From the cell containing the given text, extract its center point as [X, Y] coordinate. 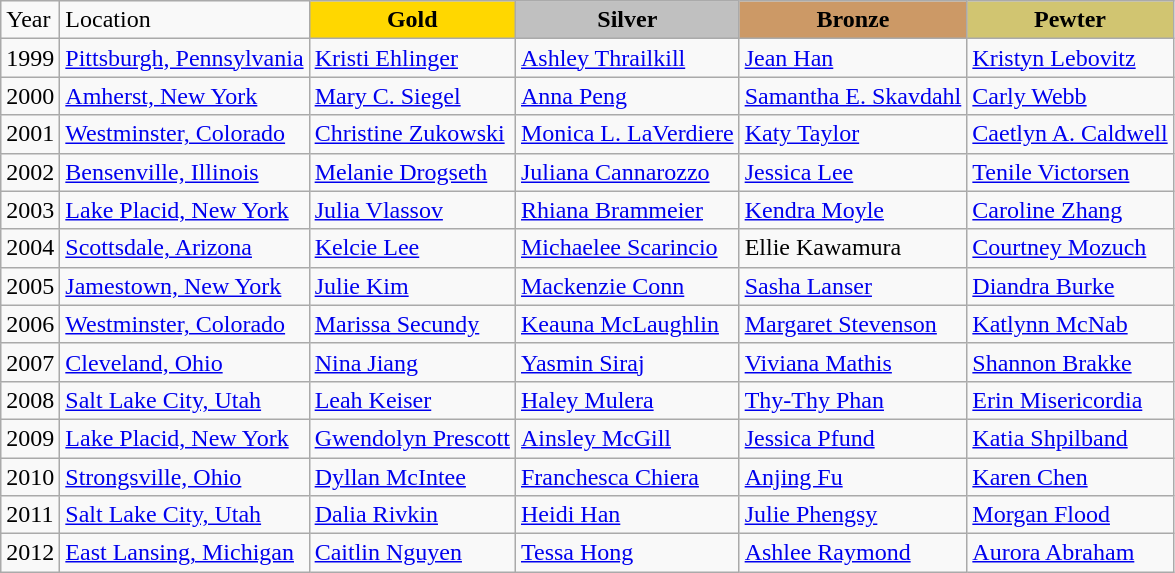
Morgan Flood [1070, 515]
Yasmin Siraj [627, 362]
Christine Zukowski [412, 134]
Cleveland, Ohio [184, 362]
2007 [30, 362]
2005 [30, 286]
Anna Peng [627, 96]
Caetlyn A. Caldwell [1070, 134]
2001 [30, 134]
Karen Chen [1070, 477]
Diandra Burke [1070, 286]
Margaret Stevenson [853, 324]
East Lansing, Michigan [184, 553]
Thy-Thy Phan [853, 400]
Julie Phengsy [853, 515]
Nina Jiang [412, 362]
Pewter [1070, 20]
Bensenville, Illinois [184, 172]
Ainsley McGill [627, 438]
Melanie Drogseth [412, 172]
Aurora Abraham [1070, 553]
Julia Vlassov [412, 210]
Monica L. LaVerdiere [627, 134]
2009 [30, 438]
Kristi Ehlinger [412, 58]
Franchesca Chiera [627, 477]
Jamestown, New York [184, 286]
Dalia Rivkin [412, 515]
Caroline Zhang [1070, 210]
2003 [30, 210]
Year [30, 20]
Tenile Victorsen [1070, 172]
Amherst, New York [184, 96]
2004 [30, 248]
Samantha E. Skavdahl [853, 96]
Keauna McLaughlin [627, 324]
Scottsdale, Arizona [184, 248]
2008 [30, 400]
Michaelee Scarincio [627, 248]
Viviana Mathis [853, 362]
Caitlin Nguyen [412, 553]
Carly Webb [1070, 96]
Ellie Kawamura [853, 248]
Juliana Cannarozzo [627, 172]
Kelcie Lee [412, 248]
Heidi Han [627, 515]
Shannon Brakke [1070, 362]
Bronze [853, 20]
Mackenzie Conn [627, 286]
Leah Keiser [412, 400]
Kristyn Lebovitz [1070, 58]
Silver [627, 20]
Mary C. Siegel [412, 96]
Jessica Pfund [853, 438]
Dyllan McIntee [412, 477]
Katy Taylor [853, 134]
Katia Shpilband [1070, 438]
Strongsville, Ohio [184, 477]
Erin Misericordia [1070, 400]
Julie Kim [412, 286]
Jean Han [853, 58]
Courtney Mozuch [1070, 248]
2000 [30, 96]
Ashley Thrailkill [627, 58]
Gold [412, 20]
Haley Mulera [627, 400]
Marissa Secundy [412, 324]
Anjing Fu [853, 477]
Pittsburgh, Pennsylvania [184, 58]
Katlynn McNab [1070, 324]
1999 [30, 58]
Ashlee Raymond [853, 553]
Gwendolyn Prescott [412, 438]
2002 [30, 172]
Tessa Hong [627, 553]
2010 [30, 477]
Sasha Lanser [853, 286]
Jessica Lee [853, 172]
Rhiana Brammeier [627, 210]
Kendra Moyle [853, 210]
2011 [30, 515]
2012 [30, 553]
Location [184, 20]
2006 [30, 324]
